Locate the cell with the specified text and output its [x, y] center coordinate. 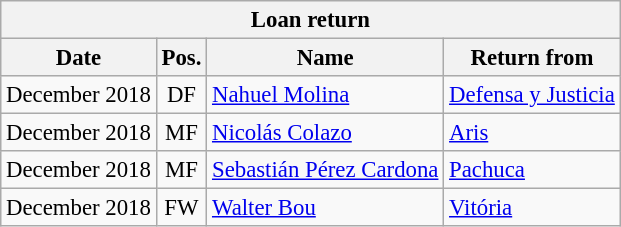
Pachuca [532, 170]
Pos. [181, 58]
DF [181, 95]
Aris [532, 133]
FW [181, 208]
Return from [532, 58]
Walter Bou [326, 208]
Nicolás Colazo [326, 133]
Defensa y Justicia [532, 95]
Vitória [532, 208]
Nahuel Molina [326, 95]
Name [326, 58]
Date [78, 58]
Sebastián Pérez Cardona [326, 170]
Loan return [310, 20]
